From the cell containing the given text, extract its center point as [x, y] coordinate. 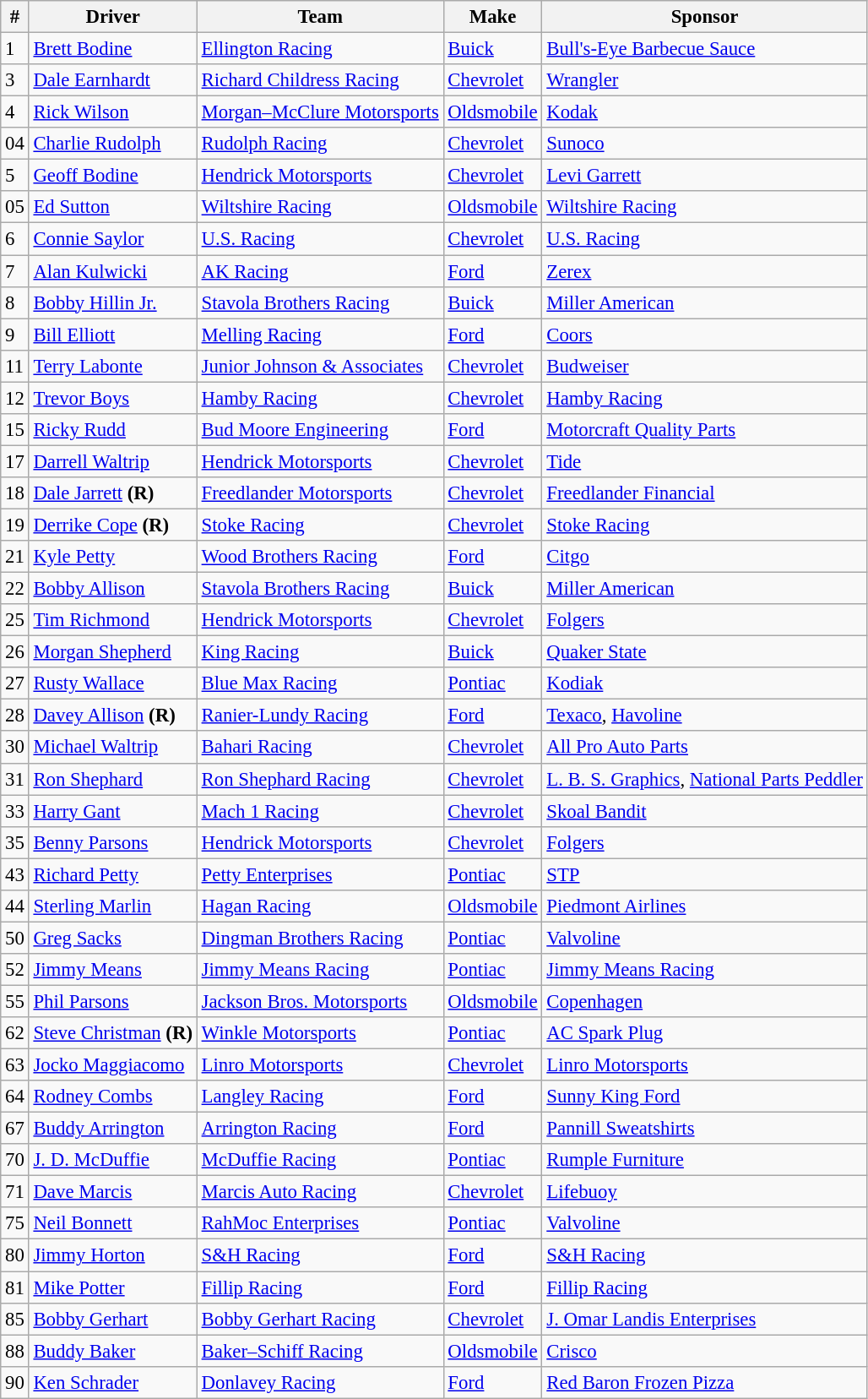
McDuffie Racing [320, 1160]
21 [15, 557]
Petty Enterprises [320, 874]
Bahari Racing [320, 748]
Rodney Combs [113, 1097]
80 [15, 1255]
Freedlander Motorsports [320, 493]
18 [15, 493]
Marcis Auto Racing [320, 1192]
Jimmy Means [113, 970]
Buddy Baker [113, 1351]
19 [15, 525]
Richard Childress Racing [320, 80]
Phil Parsons [113, 1001]
85 [15, 1319]
Dale Jarrett (R) [113, 493]
7 [15, 271]
Dale Earnhardt [113, 80]
70 [15, 1160]
63 [15, 1065]
1 [15, 49]
Driver [113, 17]
Charlie Rudolph [113, 144]
64 [15, 1097]
Mike Potter [113, 1287]
Ron Shephard [113, 779]
L. B. S. Graphics, National Parts Peddler [704, 779]
Ron Shephard Racing [320, 779]
King Racing [320, 652]
9 [15, 335]
Sponsor [704, 17]
50 [15, 938]
62 [15, 1033]
Sterling Marlin [113, 906]
Arrington Racing [320, 1129]
Rumple Furniture [704, 1160]
15 [15, 430]
67 [15, 1129]
Bull's-Eye Barbecue Sauce [704, 49]
STP [704, 874]
Ricky Rudd [113, 430]
Benny Parsons [113, 842]
Richard Petty [113, 874]
22 [15, 589]
Bobby Gerhart [113, 1319]
Neil Bonnett [113, 1224]
Coors [704, 335]
Jackson Bros. Motorsports [320, 1001]
Greg Sacks [113, 938]
Derrike Cope (R) [113, 525]
Bill Elliott [113, 335]
Junior Johnson & Associates [320, 366]
Zerex [704, 271]
Hagan Racing [320, 906]
Ranier-Lundy Racing [320, 716]
# [15, 17]
6 [15, 239]
Ellington Racing [320, 49]
Kyle Petty [113, 557]
Jocko Maggiacomo [113, 1065]
Piedmont Airlines [704, 906]
27 [15, 683]
05 [15, 207]
Make [493, 17]
30 [15, 748]
52 [15, 970]
Wrangler [704, 80]
Bud Moore Engineering [320, 430]
Morgan–McClure Motorsports [320, 112]
3 [15, 80]
Crisco [704, 1351]
Mach 1 Racing [320, 811]
Davey Allison (R) [113, 716]
Donlavey Racing [320, 1382]
Dingman Brothers Racing [320, 938]
Kodak [704, 112]
11 [15, 366]
Bobby Gerhart Racing [320, 1319]
Terry Labonte [113, 366]
Pannill Sweatshirts [704, 1129]
Sunny King Ford [704, 1097]
Bobby Hillin Jr. [113, 302]
Ken Schrader [113, 1382]
Copenhagen [704, 1001]
Lifebuoy [704, 1192]
88 [15, 1351]
Michael Waltrip [113, 748]
28 [15, 716]
Tide [704, 461]
Trevor Boys [113, 398]
25 [15, 620]
Skoal Bandit [704, 811]
Baker–Schiff Racing [320, 1351]
33 [15, 811]
AC Spark Plug [704, 1033]
43 [15, 874]
04 [15, 144]
35 [15, 842]
31 [15, 779]
71 [15, 1192]
Darrell Waltrip [113, 461]
Rudolph Racing [320, 144]
Brett Bodine [113, 49]
Blue Max Racing [320, 683]
4 [15, 112]
Rusty Wallace [113, 683]
AK Racing [320, 271]
Citgo [704, 557]
Team [320, 17]
Steve Christman (R) [113, 1033]
Buddy Arrington [113, 1129]
Morgan Shepherd [113, 652]
Harry Gant [113, 811]
12 [15, 398]
75 [15, 1224]
Dave Marcis [113, 1192]
Quaker State [704, 652]
Alan Kulwicki [113, 271]
Sunoco [704, 144]
All Pro Auto Parts [704, 748]
Freedlander Financial [704, 493]
Winkle Motorsports [320, 1033]
5 [15, 176]
Connie Saylor [113, 239]
44 [15, 906]
Texaco, Havoline [704, 716]
Geoff Bodine [113, 176]
J. Omar Landis Enterprises [704, 1319]
17 [15, 461]
81 [15, 1287]
Red Baron Frozen Pizza [704, 1382]
Rick Wilson [113, 112]
Jimmy Horton [113, 1255]
Wood Brothers Racing [320, 557]
Tim Richmond [113, 620]
J. D. McDuffie [113, 1160]
RahMoc Enterprises [320, 1224]
Motorcraft Quality Parts [704, 430]
8 [15, 302]
Bobby Allison [113, 589]
Langley Racing [320, 1097]
Kodiak [704, 683]
55 [15, 1001]
Melling Racing [320, 335]
Levi Garrett [704, 176]
90 [15, 1382]
Ed Sutton [113, 207]
Budweiser [704, 366]
26 [15, 652]
